Locate the cell with the specified text and output its (x, y) center coordinate. 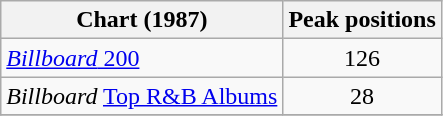
Billboard Top R&B Albums (142, 96)
28 (362, 96)
126 (362, 58)
Chart (1987) (142, 20)
Billboard 200 (142, 58)
Peak positions (362, 20)
